Determine the (x, y) coordinate at the center of the cell enclosing the given text.  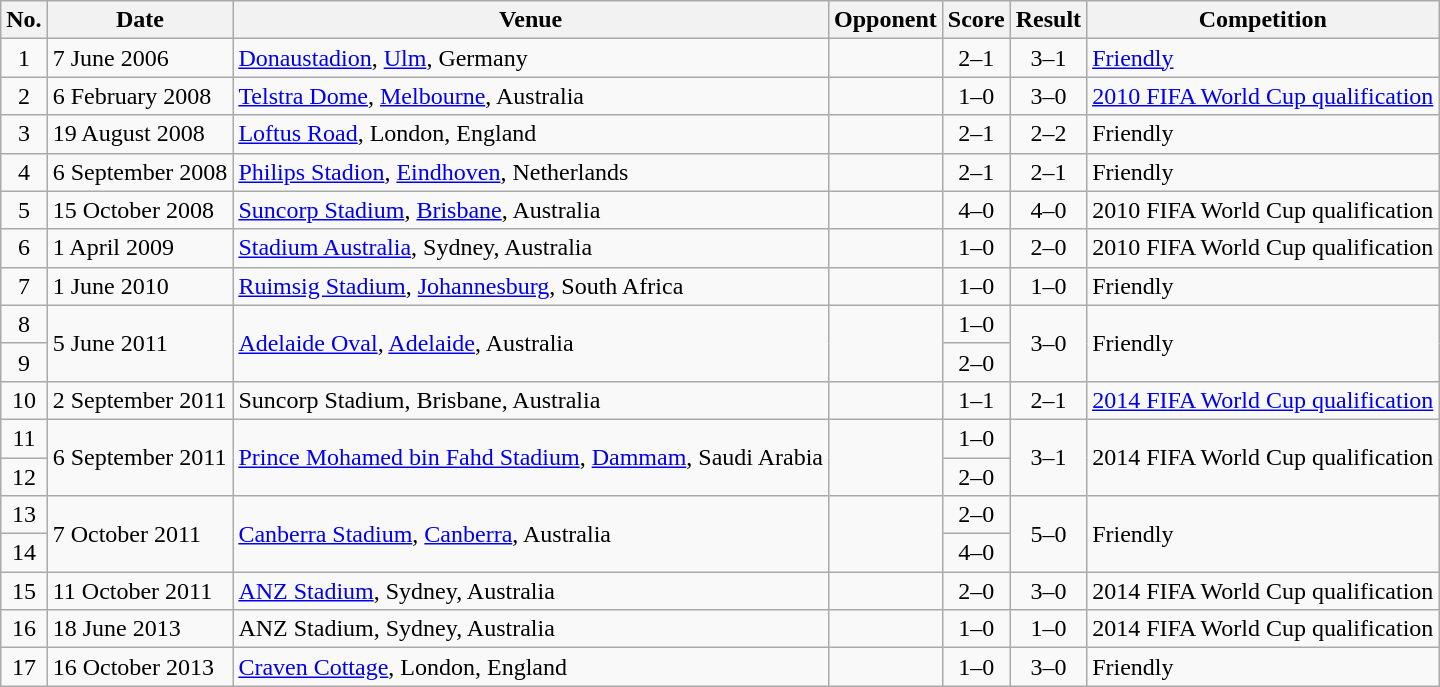
Philips Stadion, Eindhoven, Netherlands (531, 172)
1 April 2009 (140, 248)
19 August 2008 (140, 134)
Result (1048, 20)
11 (24, 438)
1–1 (976, 400)
Venue (531, 20)
7 October 2011 (140, 534)
Competition (1263, 20)
16 (24, 629)
2–2 (1048, 134)
Score (976, 20)
6 (24, 248)
2 September 2011 (140, 400)
17 (24, 667)
Ruimsig Stadium, Johannesburg, South Africa (531, 286)
11 October 2011 (140, 591)
13 (24, 515)
4 (24, 172)
6 September 2008 (140, 172)
5–0 (1048, 534)
1 June 2010 (140, 286)
8 (24, 324)
15 October 2008 (140, 210)
7 June 2006 (140, 58)
Loftus Road, London, England (531, 134)
Stadium Australia, Sydney, Australia (531, 248)
Telstra Dome, Melbourne, Australia (531, 96)
7 (24, 286)
18 June 2013 (140, 629)
3 (24, 134)
6 September 2011 (140, 457)
Date (140, 20)
Opponent (885, 20)
15 (24, 591)
Adelaide Oval, Adelaide, Australia (531, 343)
Donaustadion, Ulm, Germany (531, 58)
2 (24, 96)
10 (24, 400)
14 (24, 553)
Canberra Stadium, Canberra, Australia (531, 534)
1 (24, 58)
No. (24, 20)
5 June 2011 (140, 343)
9 (24, 362)
Craven Cottage, London, England (531, 667)
5 (24, 210)
16 October 2013 (140, 667)
Prince Mohamed bin Fahd Stadium, Dammam, Saudi Arabia (531, 457)
6 February 2008 (140, 96)
12 (24, 477)
